Capture the cell that displays the provided text and extract its [x, y] central coordinate. 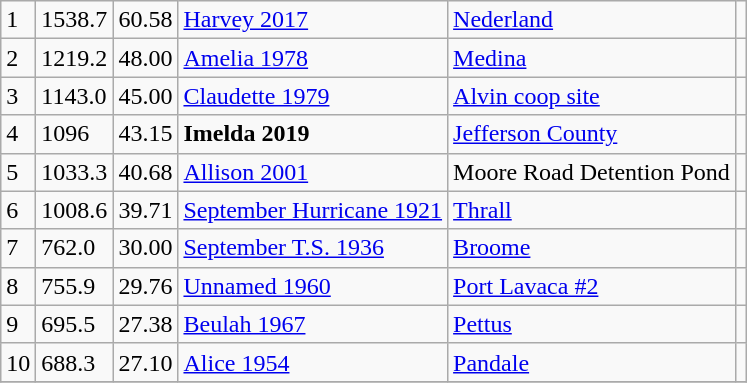
1219.2 [74, 58]
Thrall [592, 210]
1096 [74, 134]
Amelia 1978 [313, 58]
September T.S. 1936 [313, 248]
8 [18, 286]
695.5 [74, 324]
688.3 [74, 362]
30.00 [146, 248]
Nederland [592, 20]
Port Lavaca #2 [592, 286]
September Hurricane 1921 [313, 210]
Jefferson County [592, 134]
48.00 [146, 58]
27.10 [146, 362]
762.0 [74, 248]
45.00 [146, 96]
40.68 [146, 172]
1538.7 [74, 20]
Moore Road Detention Pond [592, 172]
Beulah 1967 [313, 324]
10 [18, 362]
1008.6 [74, 210]
1143.0 [74, 96]
Harvey 2017 [313, 20]
Pandale [592, 362]
1 [18, 20]
39.71 [146, 210]
4 [18, 134]
Broome [592, 248]
2 [18, 58]
Imelda 2019 [313, 134]
Allison 2001 [313, 172]
Medina [592, 58]
3 [18, 96]
Pettus [592, 324]
9 [18, 324]
Claudette 1979 [313, 96]
5 [18, 172]
Alvin coop site [592, 96]
43.15 [146, 134]
60.58 [146, 20]
29.76 [146, 286]
Unnamed 1960 [313, 286]
1033.3 [74, 172]
27.38 [146, 324]
6 [18, 210]
Alice 1954 [313, 362]
7 [18, 248]
755.9 [74, 286]
